Determine the (x, y) coordinate at the center of the cell enclosing the given text.  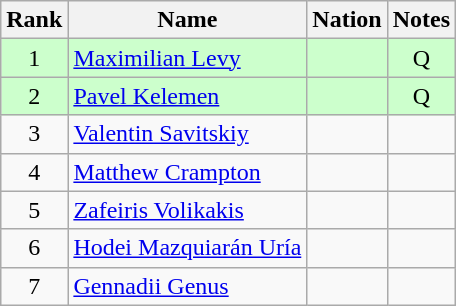
Valentin Savitskiy (188, 134)
7 (34, 286)
3 (34, 134)
2 (34, 96)
Hodei Mazquiarán Uría (188, 248)
1 (34, 58)
Pavel Kelemen (188, 96)
5 (34, 210)
Nation (347, 20)
Notes (421, 20)
6 (34, 248)
Zafeiris Volikakis (188, 210)
Rank (34, 20)
Maximilian Levy (188, 58)
Gennadii Genus (188, 286)
Matthew Crampton (188, 172)
Name (188, 20)
4 (34, 172)
